For the text-containing cell, return its midpoint in [X, Y] coordinate format. 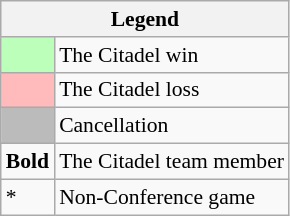
* [28, 197]
Legend [145, 19]
Non-Conference game [172, 197]
Cancellation [172, 126]
The Citadel team member [172, 162]
Bold [28, 162]
The Citadel loss [172, 90]
The Citadel win [172, 55]
